Locate the cell with the specified text and output its [X, Y] center coordinate. 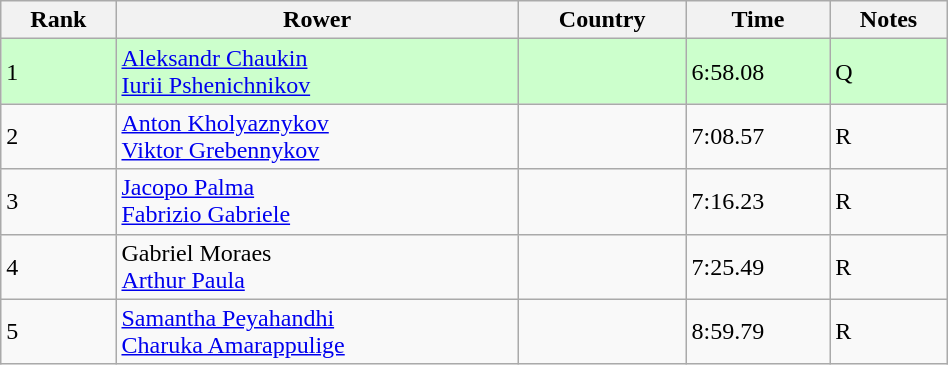
7:25.49 [758, 266]
2 [58, 136]
Aleksandr ChaukinIurii Pshenichnikov [317, 72]
4 [58, 266]
Anton KholyaznykovViktor Grebennykov [317, 136]
Samantha PeyahandhiCharuka Amarappulige [317, 332]
5 [58, 332]
6:58.08 [758, 72]
Q [888, 72]
3 [58, 202]
Rank [58, 20]
Jacopo PalmaFabrizio Gabriele [317, 202]
Time [758, 20]
7:08.57 [758, 136]
8:59.79 [758, 332]
7:16.23 [758, 202]
Rower [317, 20]
Gabriel MoraesArthur Paula [317, 266]
Country [602, 20]
1 [58, 72]
Notes [888, 20]
